Search for the cell housing the specified text and yield its [x, y] center coordinate. 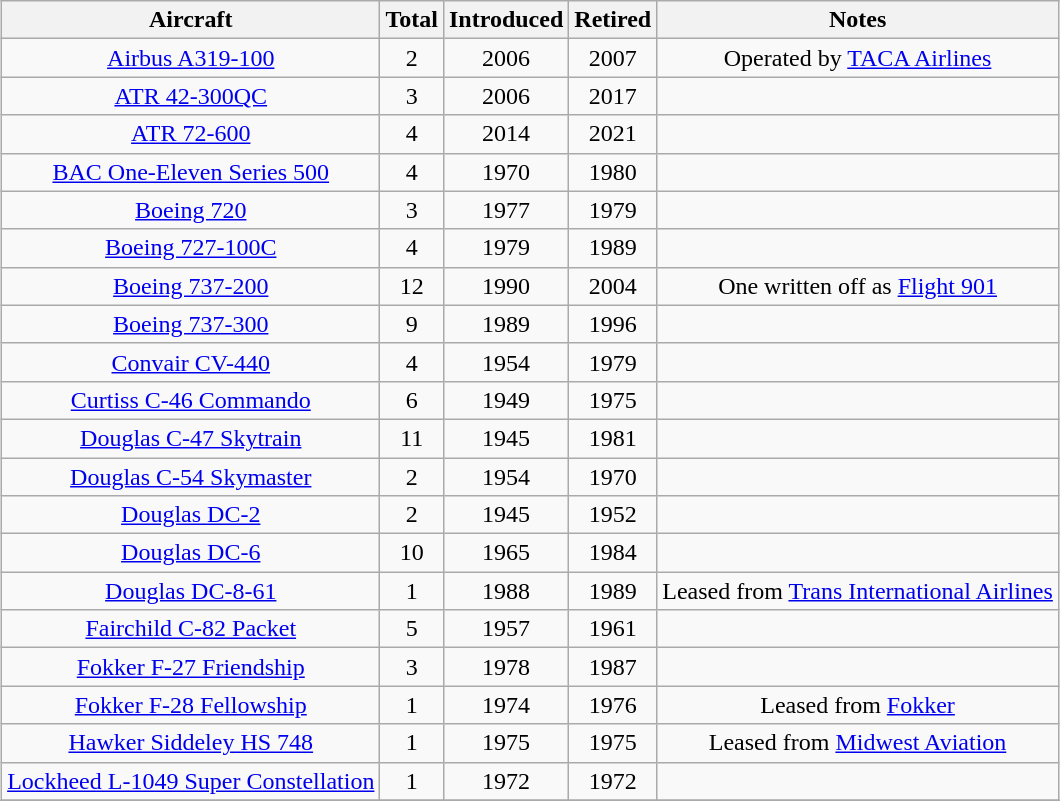
1987 [613, 667]
Curtiss C-46 Commando [191, 400]
1988 [506, 591]
Douglas C-47 Skytrain [191, 438]
1977 [506, 210]
Leased from Midwest Aviation [858, 743]
Boeing 737-300 [191, 324]
Douglas DC-6 [191, 553]
11 [412, 438]
Leased from Fokker [858, 705]
2004 [613, 286]
1974 [506, 705]
Fokker F-27 Friendship [191, 667]
2021 [613, 134]
1980 [613, 172]
9 [412, 324]
10 [412, 553]
Operated by TACA Airlines [858, 58]
Introduced [506, 20]
1978 [506, 667]
1961 [613, 629]
Airbus A319-100 [191, 58]
1949 [506, 400]
Leased from Trans International Airlines [858, 591]
Aircraft [191, 20]
Fokker F-28 Fellowship [191, 705]
1984 [613, 553]
2007 [613, 58]
1965 [506, 553]
Lockheed L-1049 Super Constellation [191, 781]
Boeing 727-100C [191, 248]
BAC One-Eleven Series 500 [191, 172]
1996 [613, 324]
Convair CV-440 [191, 362]
1981 [613, 438]
ATR 72-600 [191, 134]
Notes [858, 20]
Douglas C-54 Skymaster [191, 477]
2017 [613, 96]
Boeing 720 [191, 210]
Total [412, 20]
Retired [613, 20]
1976 [613, 705]
One written off as Flight 901 [858, 286]
2014 [506, 134]
5 [412, 629]
Hawker Siddeley HS 748 [191, 743]
Douglas DC-2 [191, 515]
1957 [506, 629]
6 [412, 400]
Douglas DC-8-61 [191, 591]
12 [412, 286]
Boeing 737-200 [191, 286]
1990 [506, 286]
ATR 42-300QC [191, 96]
Fairchild C-82 Packet [191, 629]
1952 [613, 515]
